Find where the given text appears and provide that cell's center as [X, Y] coordinate. 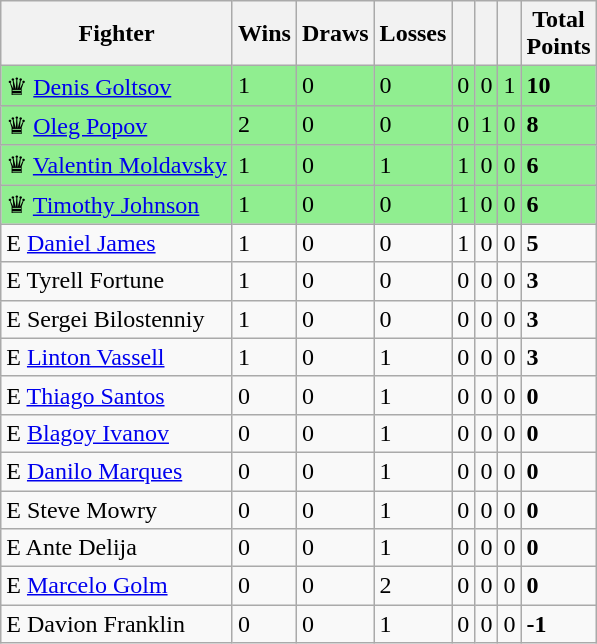
E Thiago Santos [117, 395]
Fighter [117, 34]
E Blagoy Ivanov [117, 433]
E Marcelo Golm [117, 586]
E Steve Mowry [117, 509]
E Daniel James [117, 243]
Losses [413, 34]
10 [558, 86]
5 [558, 243]
E Tyrell Fortune [117, 281]
Wins [264, 34]
-1 [558, 624]
♛ Oleg Popov [117, 125]
Total Points [558, 34]
♛ Valentin Moldavsky [117, 165]
E Ante Delija [117, 548]
8 [558, 125]
♛ Denis Goltsov [117, 86]
Draws [335, 34]
E Danilo Marques [117, 471]
♛ Timothy Johnson [117, 204]
E Linton Vassell [117, 357]
E Sergei Bilostenniy [117, 319]
E Davion Franklin [117, 624]
